Return (x, y) of the center of cell containing provided text 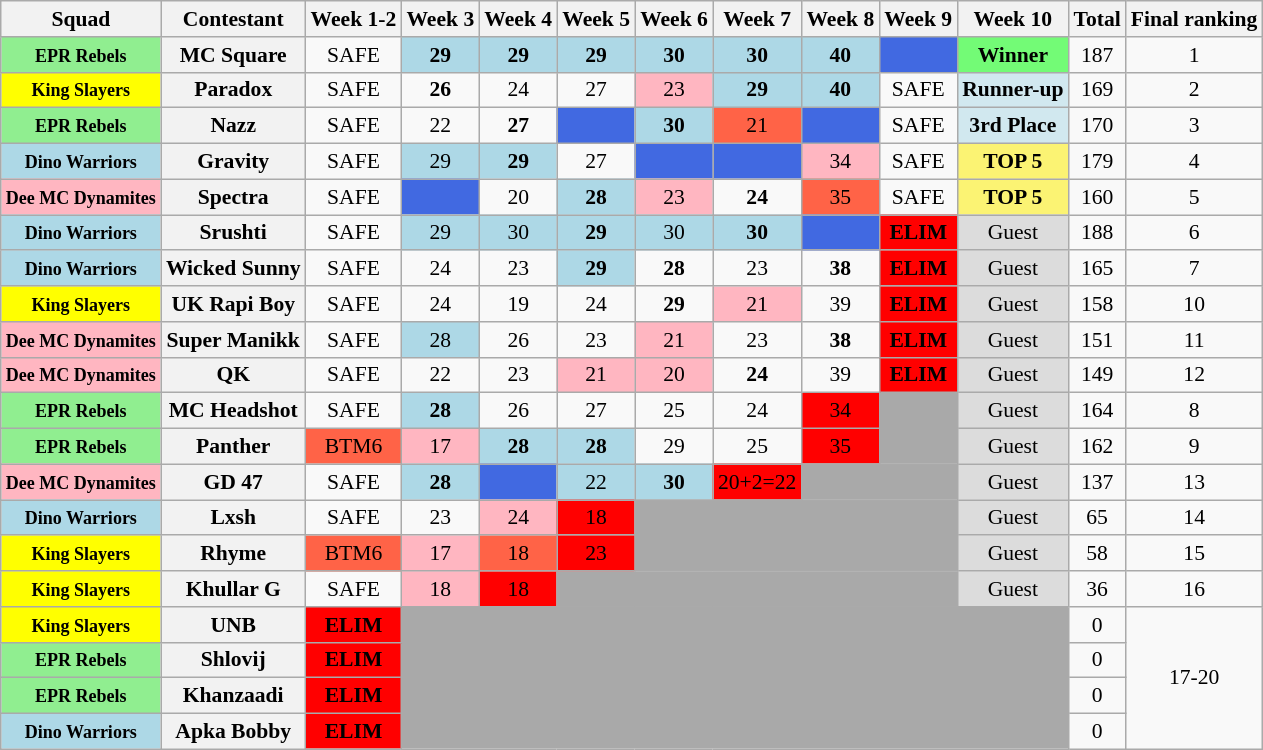
Week 1-2 (354, 19)
Final ranking (1194, 19)
MC Square (234, 55)
1 (1194, 55)
187 (1096, 55)
Week 9 (918, 19)
19 (518, 304)
12 (1194, 375)
Khanzaadi (234, 696)
149 (1096, 375)
36 (1096, 589)
Week 3 (440, 19)
Panther (234, 447)
Squad (81, 19)
Paradox (234, 90)
4 (1194, 162)
Gravity (234, 162)
162 (1096, 447)
Shlovij (234, 660)
UNB (234, 625)
Week 6 (674, 19)
Week 5 (596, 19)
170 (1096, 126)
16 (1194, 589)
Week 8 (840, 19)
Apka Bobby (234, 732)
6 (1194, 233)
160 (1096, 197)
179 (1096, 162)
10 (1194, 304)
Runner-up (1012, 90)
Khullar G (234, 589)
GD 47 (234, 482)
5 (1194, 197)
14 (1194, 518)
MC Headshot (234, 411)
11 (1194, 340)
17-20 (1194, 678)
151 (1096, 340)
Srushti (234, 233)
2 (1194, 90)
3rd Place (1012, 126)
164 (1096, 411)
Week 7 (757, 19)
Week 4 (518, 19)
Total (1096, 19)
Wicked Sunny (234, 269)
Lxsh (234, 518)
169 (1096, 90)
3 (1194, 126)
20+2=22 (757, 482)
Contestant (234, 19)
7 (1194, 269)
158 (1096, 304)
188 (1096, 233)
Rhyme (234, 554)
Spectra (234, 197)
15 (1194, 554)
Super Manikk (234, 340)
65 (1096, 518)
9 (1194, 447)
Week 10 (1012, 19)
8 (1194, 411)
Nazz (234, 126)
QK (234, 375)
137 (1096, 482)
Winner (1012, 55)
165 (1096, 269)
58 (1096, 554)
13 (1194, 482)
UK Rapi Boy (234, 304)
